Extract the [x, y] coordinate from the center of the cell holding the provided text.  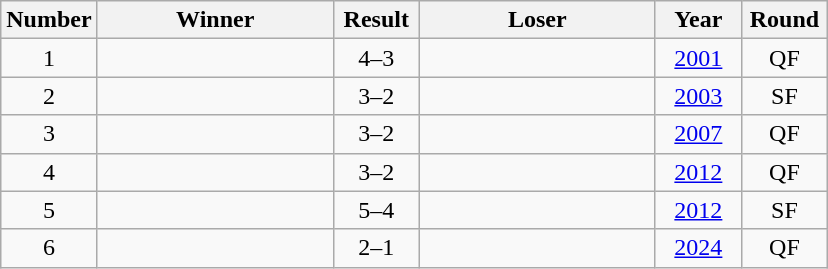
1 [49, 58]
4–3 [376, 58]
2–1 [376, 248]
2 [49, 96]
2001 [698, 58]
Result [376, 20]
5–4 [376, 210]
Round [784, 20]
6 [49, 248]
Number [49, 20]
Loser [537, 20]
Year [698, 20]
4 [49, 172]
3 [49, 134]
2007 [698, 134]
2024 [698, 248]
Winner [215, 20]
2003 [698, 96]
5 [49, 210]
